Extract the [X, Y] coordinate from the center of the cell holding the provided text.  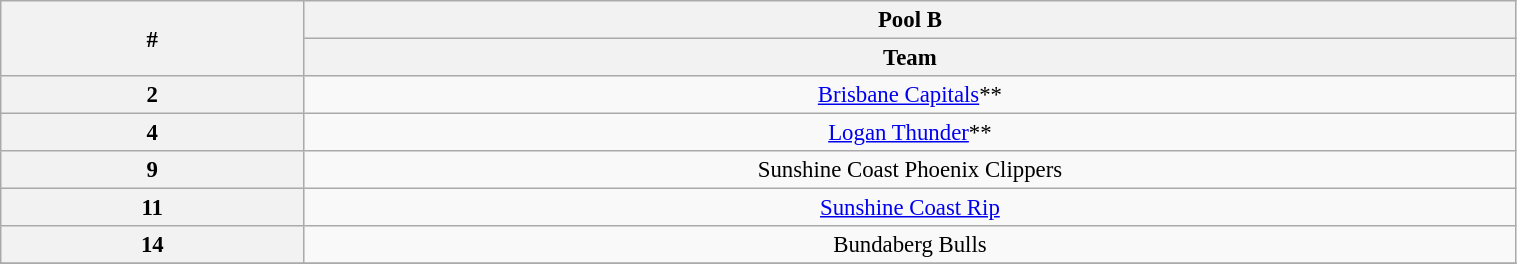
Team [910, 58]
Logan Thunder** [910, 133]
Sunshine Coast Phoenix Clippers [910, 170]
Pool B [910, 20]
9 [152, 170]
14 [152, 245]
Brisbane Capitals** [910, 95]
11 [152, 208]
4 [152, 133]
Sunshine Coast Rip [910, 208]
2 [152, 95]
# [152, 38]
Bundaberg Bulls [910, 245]
